Output the (X, Y) coordinate of the center of the cell containing the given text.  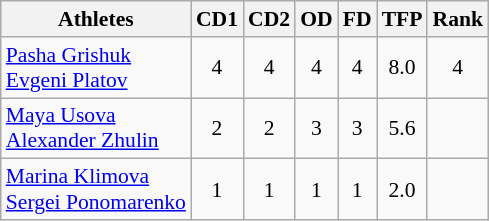
TFP (402, 19)
CD2 (269, 19)
Pasha Grishuk Evgeni Platov (96, 68)
OD (316, 19)
Rank (458, 19)
CD1 (217, 19)
2.0 (402, 190)
FD (358, 19)
Marina Klimova Sergei Ponomarenko (96, 190)
5.6 (402, 128)
Maya Usova Alexander Zhulin (96, 128)
8.0 (402, 68)
Athletes (96, 19)
